Scan for the cell matching the given text and deliver its [x, y] coordinate at center. 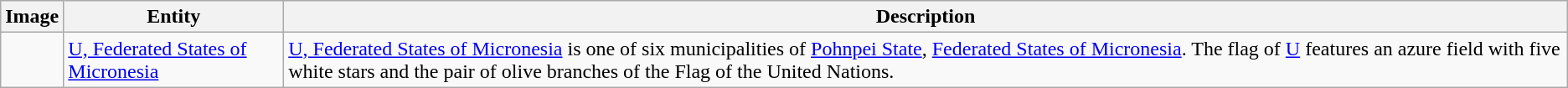
Image [32, 17]
Description [926, 17]
U, Federated States of Micronesia [174, 60]
Entity [174, 17]
